Provide the (X, Y) coordinate of the cell's center where the given text is located.  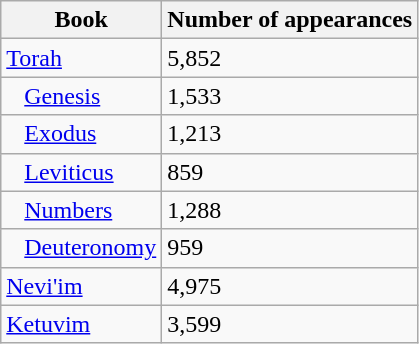
1,288 (290, 210)
3,599 (290, 324)
Leviticus (82, 172)
859 (290, 172)
Nevi'im (82, 286)
1,533 (290, 96)
Number of appearances (290, 20)
959 (290, 248)
Numbers (82, 210)
Book (82, 20)
Exodus (82, 134)
Torah (82, 58)
Deuteronomy (82, 248)
5,852 (290, 58)
Ketuvim (82, 324)
1,213 (290, 134)
4,975 (290, 286)
Genesis (82, 96)
